Scan for the cell matching the given text and deliver its [x, y] coordinate at center. 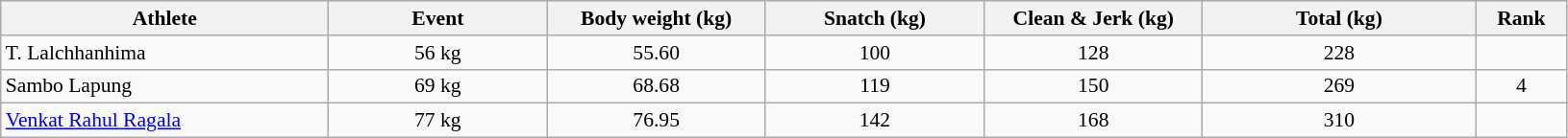
Rank [1521, 18]
Event [438, 18]
310 [1339, 121]
77 kg [438, 121]
Clean & Jerk (kg) [1094, 18]
Sambo Lapung [165, 86]
119 [875, 86]
228 [1339, 53]
Body weight (kg) [656, 18]
Snatch (kg) [875, 18]
76.95 [656, 121]
Total (kg) [1339, 18]
269 [1339, 86]
142 [875, 121]
Athlete [165, 18]
56 kg [438, 53]
69 kg [438, 86]
68.68 [656, 86]
Venkat Rahul Ragala [165, 121]
T. Lalchhanhima [165, 53]
100 [875, 53]
55.60 [656, 53]
128 [1094, 53]
168 [1094, 121]
4 [1521, 86]
150 [1094, 86]
